Return (X, Y) of the center of cell containing provided text 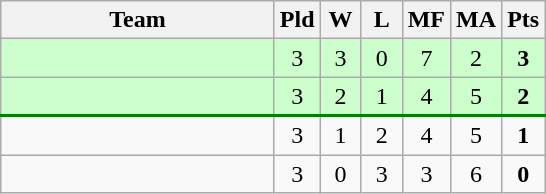
MF (426, 20)
MA (476, 20)
Pld (297, 20)
Pts (524, 20)
6 (476, 173)
Team (138, 20)
W (340, 20)
7 (426, 58)
L (382, 20)
